Capture the cell that displays the provided text and extract its [x, y] central coordinate. 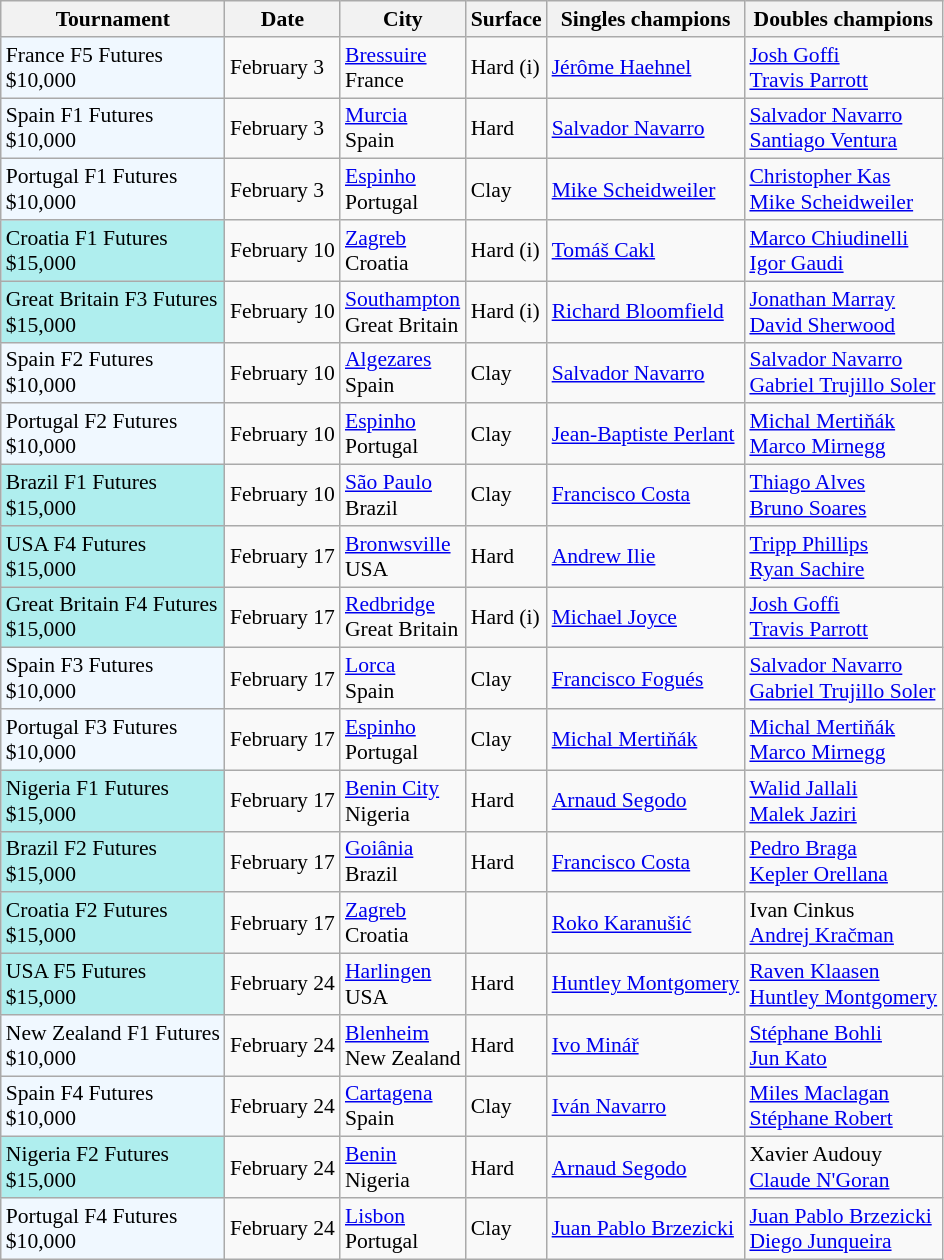
Croatia F1 Futures$15,000 [113, 250]
Juan Pablo Brzezicki [646, 1228]
Benin CityNigeria [403, 800]
Michal Mertiňák [646, 740]
Xavier Audouy Claude N'Goran [843, 1168]
MurciaSpain [403, 128]
AlgezaresSpain [403, 372]
Portugal F1 Futures$10,000 [113, 190]
Spain F4 Futures$10,000 [113, 1106]
USA F5 Futures$15,000 [113, 984]
Stéphane Bohli Jun Kato [843, 1046]
BlenheimNew Zealand [403, 1046]
Richard Bloomfield [646, 312]
Jérôme Haehnel [646, 68]
Great Britain F4 Futures$15,000 [113, 618]
Juan Pablo Brzezicki Diego Junqueira [843, 1228]
Croatia F2 Futures$15,000 [113, 924]
LorcaSpain [403, 678]
BressuireFrance [403, 68]
Tripp Phillips Ryan Sachire [843, 556]
Spain F2 Futures$10,000 [113, 372]
Ivan Cinkus Andrej Kračman [843, 924]
Huntley Montgomery [646, 984]
Date [282, 19]
Spain F3 Futures$10,000 [113, 678]
New Zealand F1 Futures$10,000 [113, 1046]
GoiâniaBrazil [403, 862]
Christopher Kas Mike Scheidweiler [843, 190]
Michael Joyce [646, 618]
USA F4 Futures$15,000 [113, 556]
Walid Jallali Malek Jaziri [843, 800]
Mike Scheidweiler [646, 190]
Andrew Ilie [646, 556]
Surface [506, 19]
Doubles champions [843, 19]
Miles Maclagan Stéphane Robert [843, 1106]
Francisco Fogués [646, 678]
SouthamptonGreat Britain [403, 312]
Roko Karanušić [646, 924]
BeninNigeria [403, 1168]
BronwsvilleUSA [403, 556]
HarlingenUSA [403, 984]
Ivo Minář [646, 1046]
Singles champions [646, 19]
Iván Navarro [646, 1106]
RedbridgeGreat Britain [403, 618]
Pedro Braga Kepler Orellana [843, 862]
Nigeria F1 Futures$15,000 [113, 800]
City [403, 19]
Tomáš Cakl [646, 250]
Great Britain F3 Futures$15,000 [113, 312]
Nigeria F2 Futures$15,000 [113, 1168]
Thiago Alves Bruno Soares [843, 496]
Jean-Baptiste Perlant [646, 434]
Portugal F4 Futures$10,000 [113, 1228]
France F5 Futures$10,000 [113, 68]
Brazil F1 Futures$15,000 [113, 496]
Raven Klaasen Huntley Montgomery [843, 984]
CartagenaSpain [403, 1106]
Tournament [113, 19]
Brazil F2 Futures$15,000 [113, 862]
Jonathan Marray David Sherwood [843, 312]
LisbonPortugal [403, 1228]
Marco Chiudinelli Igor Gaudi [843, 250]
Portugal F3 Futures$10,000 [113, 740]
São PauloBrazil [403, 496]
Salvador Navarro Santiago Ventura [843, 128]
Portugal F2 Futures$10,000 [113, 434]
Spain F1 Futures$10,000 [113, 128]
